Search for the cell housing the specified text and yield its (X, Y) center coordinate. 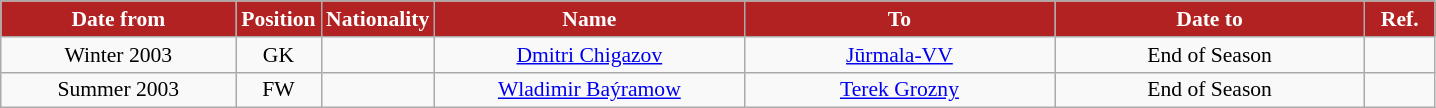
GK (278, 55)
FW (278, 90)
To (899, 19)
Date to (1210, 19)
Name (589, 19)
Nationality (378, 19)
Date from (118, 19)
Summer 2003 (118, 90)
Ref. (1400, 19)
Jūrmala-VV (899, 55)
Dmitri Chigazov (589, 55)
Position (278, 19)
Winter 2003 (118, 55)
Wladimir Baýramow (589, 90)
Terek Grozny (899, 90)
